Output the [x, y] coordinate of the center of the cell containing the given text.  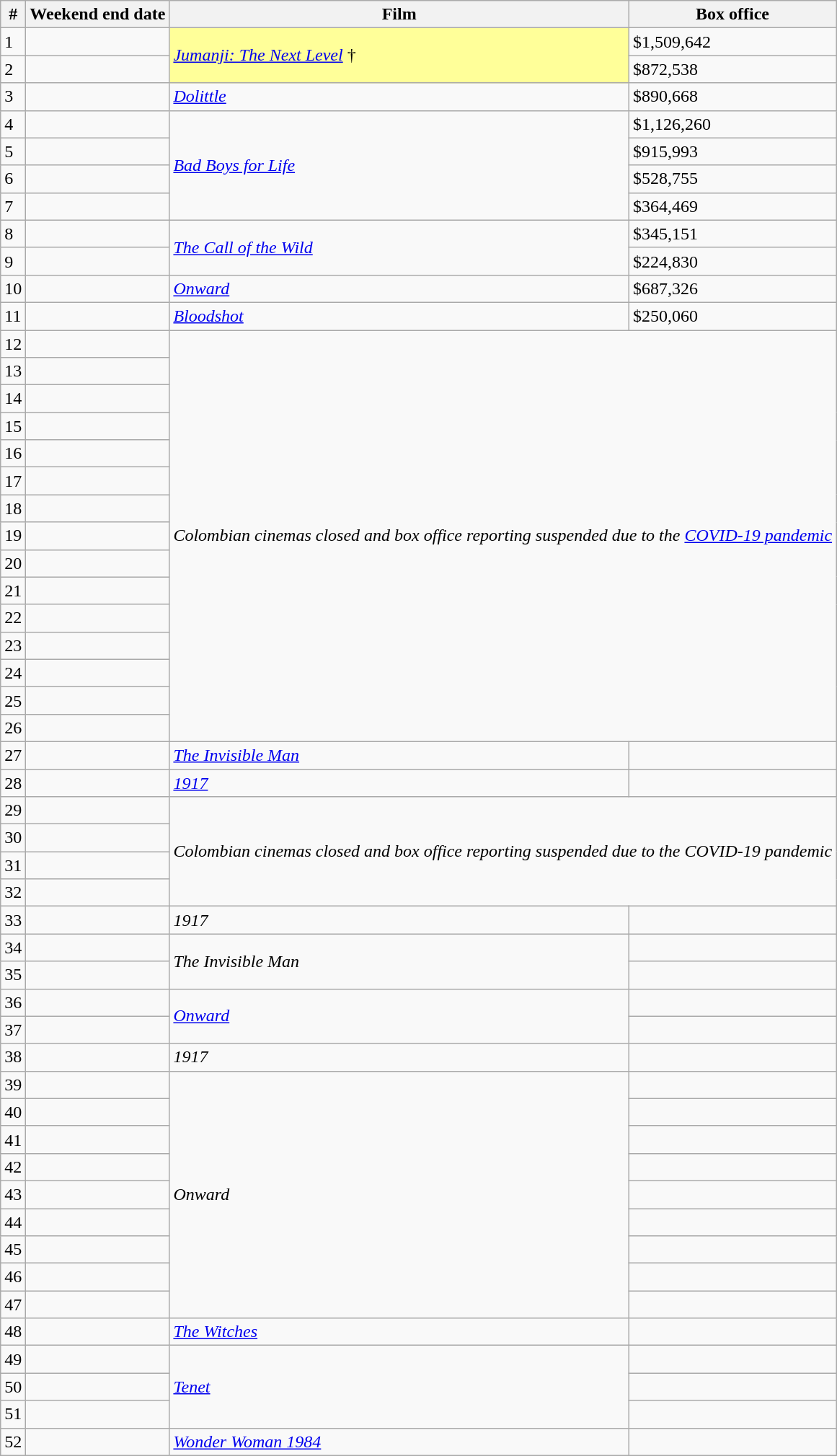
19 [13, 536]
30 [13, 838]
18 [13, 508]
$364,469 [732, 206]
43 [13, 1194]
20 [13, 563]
22 [13, 618]
$872,538 [732, 69]
8 [13, 234]
Box office [732, 14]
34 [13, 948]
$250,060 [732, 316]
28 [13, 782]
42 [13, 1167]
9 [13, 261]
14 [13, 399]
4 [13, 124]
10 [13, 288]
23 [13, 645]
27 [13, 755]
48 [13, 1332]
$915,993 [732, 151]
$345,151 [732, 234]
41 [13, 1139]
52 [13, 1442]
49 [13, 1359]
1 [13, 42]
Tenet [399, 1387]
38 [13, 1057]
2 [13, 69]
37 [13, 1030]
5 [13, 151]
26 [13, 728]
17 [13, 481]
Film [399, 14]
6 [13, 179]
32 [13, 893]
$224,830 [732, 261]
33 [13, 920]
# [13, 14]
25 [13, 700]
Bad Boys for Life [399, 165]
3 [13, 97]
45 [13, 1250]
7 [13, 206]
13 [13, 371]
39 [13, 1085]
The Witches [399, 1332]
47 [13, 1305]
The Call of the Wild [399, 247]
50 [13, 1387]
24 [13, 673]
$528,755 [732, 179]
44 [13, 1222]
16 [13, 454]
Bloodshot [399, 316]
$1,126,260 [732, 124]
29 [13, 811]
46 [13, 1277]
11 [13, 316]
31 [13, 865]
Jumanji: The Next Level † [399, 56]
Wonder Woman 1984 [399, 1442]
36 [13, 1002]
$890,668 [732, 97]
$1,509,642 [732, 42]
Weekend end date [98, 14]
15 [13, 426]
21 [13, 591]
Dolittle [399, 97]
12 [13, 344]
35 [13, 975]
40 [13, 1112]
51 [13, 1414]
$687,326 [732, 288]
